From the cell containing the given text, extract its center point as (X, Y) coordinate. 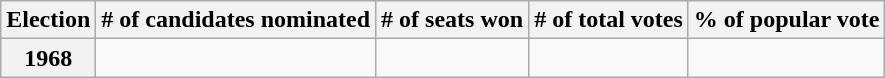
# of total votes (609, 20)
Election (48, 20)
% of popular vote (786, 20)
# of candidates nominated (236, 20)
# of seats won (452, 20)
1968 (48, 58)
